Provide the (x, y) coordinate of the cell's center where the given text is located.  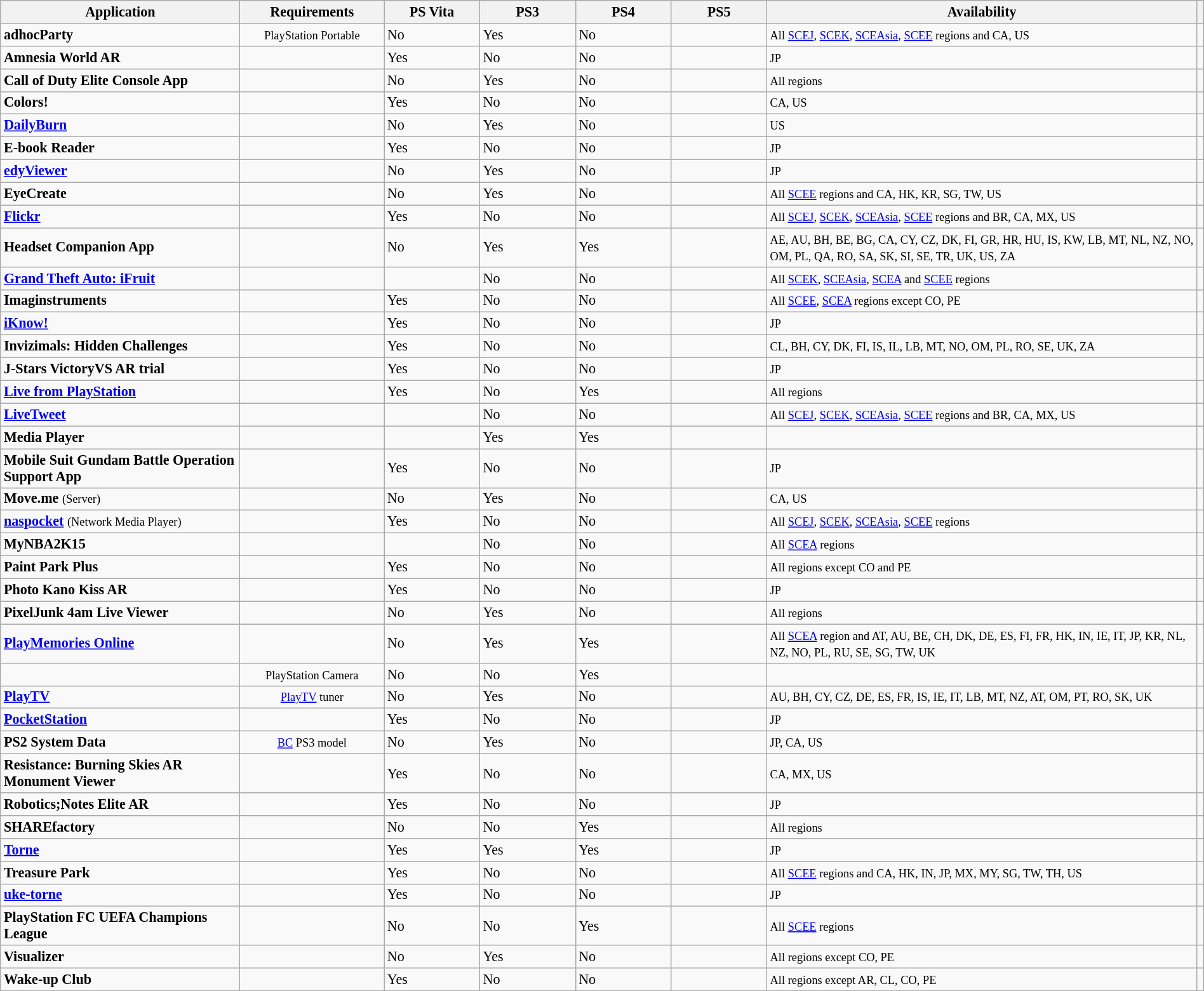
PlayStation FC UEFA Champions League (121, 926)
All SCEE regions and CA, HK, KR, SG, TW, US (982, 194)
Imaginstruments (121, 301)
MyNBA2K15 (121, 544)
Move.me (Server) (121, 499)
AE, AU, BH, BE, BG, CA, CY, CZ, DK, FI, GR, HR, HU, IS, KW, LB, MT, NL, NZ, NO, OM, PL, QA, RO, SA, SK, SI, SE, TR, UK, US, ZA (982, 248)
PlayTV (121, 697)
Colors! (121, 103)
Paint Park Plus (121, 567)
Robotics;Notes Elite AR (121, 804)
All regions except CO, PE (982, 957)
Photo Kano Kiss AR (121, 590)
PlayStation Portable (312, 34)
PS5 (719, 11)
edyViewer (121, 171)
BC PS3 model (312, 742)
PS4 (624, 11)
JP, CA, US (982, 742)
Call of Duty Elite Console App (121, 80)
J-Stars VictoryVS AR trial (121, 369)
All SCEJ, SCEK, SCEAsia, SCEE regions (982, 522)
adhocParty (121, 34)
Torne (121, 849)
Mobile Suit Gundam Battle Operation Support App (121, 467)
Treasure Park (121, 872)
uke-torne (121, 895)
Flickr (121, 216)
All regions except CO and PE (982, 567)
PlayStation Camera (312, 674)
Headset Companion App (121, 248)
SHAREfactory (121, 827)
PlayMemories Online (121, 644)
CL, BH, CY, DK, FI, IS, IL, LB, MT, NO, OM, PL, RO, SE, UK, ZA (982, 346)
PS Vita (432, 11)
All SCEE regions (982, 926)
AU, BH, CY, CZ, DE, ES, FR, IS, IE, IT, LB, MT, NZ, AT, OM, PT, RO, SK, UK (982, 697)
US (982, 126)
Wake-up Club (121, 980)
Amnesia World AR (121, 57)
Application (121, 11)
All SCEA regions (982, 544)
PocketStation (121, 720)
naspocket (Network Media Player) (121, 522)
All regions except AR, CL, CO, PE (982, 980)
All SCEA region and AT, AU, BE, CH, DK, DE, ES, FI, FR, HK, IN, IE, IT, JP, KR, NL, NZ, NO, PL, RU, SE, SG, TW, UK (982, 644)
All SCEE regions and CA, HK, IN, JP, MX, MY, SG, TW, TH, US (982, 872)
Invizimals: Hidden Challenges (121, 346)
EyeCreate (121, 194)
PlayTV tuner (312, 697)
iKnow! (121, 324)
Visualizer (121, 957)
Media Player (121, 437)
Availability (982, 11)
PS2 System Data (121, 742)
All SCEE, SCEA regions except CO, PE (982, 301)
PixelJunk 4am Live Viewer (121, 613)
Resistance: Burning Skies AR Monument Viewer (121, 773)
LiveTweet (121, 415)
Grand Theft Auto: iFruit (121, 278)
Live from PlayStation (121, 392)
All SCEJ, SCEK, SCEAsia, SCEE regions and CA, US (982, 34)
CA, MX, US (982, 773)
DailyBurn (121, 126)
Requirements (312, 11)
E-book Reader (121, 148)
PS3 (527, 11)
All SCEK, SCEAsia, SCEA and SCEE regions (982, 278)
